Return the (x, y) coordinate for the center point of the cell that contains the specified text.  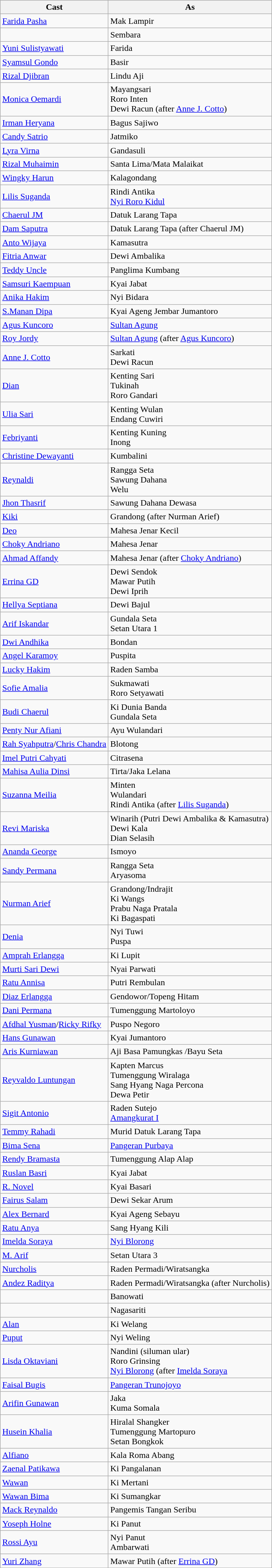
Puspo Negoro (190, 1024)
Kenting WulanEndang Cuwiri (190, 414)
Basir (190, 62)
Ahmad Affandy (54, 558)
Monica Oemardi (54, 99)
Chaerul JM (54, 215)
Anne J. Cotto (54, 357)
Jhon Thasrif (54, 503)
Lucky Hakim (54, 669)
Putri Rembulan (190, 983)
Dewi Bajul (190, 605)
Yoseph Holne (54, 1524)
Murid Datuk Larang Tapa (190, 1132)
Sandy Permana (54, 870)
Mahisa Aulia Dinsi (54, 772)
Ruslan Basri (54, 1173)
Raden Samba (190, 669)
Mahesa Jenar (after Choky Andriano) (190, 558)
Farida (190, 48)
Sultan Agung (after Agus Kuncoro) (190, 339)
Santa Lima/Mata Malaikat (190, 164)
Nurman Arief (54, 904)
Fairus Salam (54, 1200)
JakaKuma Somala (190, 1403)
Errina GD (54, 581)
Citrasena (190, 757)
Gandasuli (190, 150)
Mahesa Jenar (190, 544)
Kamasutra (190, 243)
Ki Mertani (190, 1482)
Imel Putri Cahyati (54, 757)
Wingky Harun (54, 178)
Kalagondang (190, 178)
Rah Syahputra/Chris Chandra (54, 744)
Nyi Weling (190, 1338)
Rendy Bramasta (54, 1159)
Rizal Djibran (54, 76)
Dani Permana (54, 1010)
Denia (54, 937)
Datuk Larang Tapa (after Chaerul JM) (190, 229)
Puput (54, 1338)
Kala Roma Abang (190, 1455)
Sofie Amalia (54, 688)
Faisal Bugis (54, 1385)
Jatmiko (190, 136)
SukmawatiRoro Setyawati (190, 688)
Ki Welang (190, 1324)
Sang Hyang Kili (190, 1228)
Winarih (Putri Dewi Ambalika & Kamasutra)Dewi KalaDian Selasih (190, 828)
Roy Jordy (54, 339)
Yuri Zhang (54, 1561)
Puspita (190, 656)
Samsuri Kaempuan (54, 284)
Hellya Septiana (54, 605)
Zaenal Patikawa (54, 1469)
Lindu Aji (190, 76)
Mak Lampir (190, 21)
Bima Sena (54, 1145)
Banowati (190, 1296)
Dwi Andhika (54, 642)
Rossi Ayu (54, 1542)
Raden SutejoAmangkurat I (190, 1113)
Rangga SetaSawung DahanaWelu (190, 479)
Suzanna Meilia (54, 795)
Raden Permadi/Wiratsangka (190, 1269)
Grandong (after Nurman Arief) (190, 517)
Hans Gunawan (54, 1038)
Husein Khalia (54, 1432)
SarkatiDewi Racun (190, 357)
As (190, 7)
Temmy Rahadi (54, 1132)
Febriyanti (54, 437)
Arifin Gunawan (54, 1403)
Tumenggung Martoloyo (190, 1010)
Mahesa Jenar Kecil (190, 530)
MintenWulandariRindi Antika (after Lilis Suganda) (190, 795)
Ulia Sari (54, 414)
Deo (54, 530)
Ki Panut (190, 1524)
Arif Iskandar (54, 624)
Farida Pasha (54, 21)
Pangeran Purbaya (190, 1145)
Ki Lupit (190, 955)
Nagasariti (190, 1310)
Anika Hakim (54, 297)
Raden Permadi/Wiratsangka (after Nurcholis) (190, 1283)
Bondan (190, 642)
Mack Reynaldo (54, 1510)
Kyai Ageng Sebayu (190, 1214)
Imelda Soraya (54, 1241)
Nyi PanutAmbarwati (190, 1542)
Sawung Dahana Dewasa (190, 503)
Nurcholis (54, 1269)
M. Arif (54, 1255)
Ananda George (54, 852)
MayangsariRoro IntenDewi Racun (after Anne J. Cotto) (190, 99)
Datuk Larang Tapa (190, 215)
Mawar Putih (after Errina GD) (190, 1561)
Alfiano (54, 1455)
Agus Kuncoro (54, 325)
Murti Sari Dewi (54, 969)
Afdhal Yusman/Ricky Rifky (54, 1024)
Sembara (190, 35)
Fitria Anwar (54, 256)
Grandong/IndrajitKi WangsPrabu Naga PratalaKi Bagaspati (190, 904)
Blotong (190, 744)
Ratu Anya (54, 1228)
Kyai Jumantoro (190, 1038)
Ki Dunia BandaGundala Seta (190, 712)
Alan (54, 1324)
Cast (54, 7)
Wawan Bima (54, 1496)
Budi Chaerul (54, 712)
Alex Bernard (54, 1214)
Dewi Ambalika (190, 256)
Nyai Parwati (190, 969)
Dewi SendokMawar PutihDewi Iprih (190, 581)
Reyvaldo Luntungan (54, 1080)
Rizal Muhaimin (54, 164)
Dam Saputra (54, 229)
Aji Basa Pamungkas /Bayu Seta (190, 1051)
Gundala SetaSetan Utara 1 (190, 624)
Diaz Erlangga (54, 996)
Anto Wijaya (54, 243)
Nyi TuwiPuspa (190, 937)
Dewi Sekar Arum (190, 1200)
Candy Satrio (54, 136)
Irman Heryana (54, 123)
Ratu Annisa (54, 983)
Sigit Antonio (54, 1113)
Christine Dewayanti (54, 456)
R. Novel (54, 1187)
Hiralal ShangkerTumenggung MartopuroSetan Bongkok (190, 1432)
Lyra Virna (54, 150)
Teddy Uncle (54, 270)
Reynaldi (54, 479)
Kiki (54, 517)
Gendowor/Topeng Hitam (190, 996)
Setan Utara 3 (190, 1255)
Panglima Kumbang (190, 270)
Andez Raditya (54, 1283)
Angel Karamoy (54, 656)
S.Manan Dipa (54, 311)
Rindi Antika Nyi Roro Kidul (190, 196)
Aris Kurniawan (54, 1051)
Nandini (siluman ular)Roro GrinsingNyi Blorong (after Imelda Soraya (190, 1361)
Kyai Ageng Jembar Jumantoro (190, 311)
Tumenggung Alap Alap (190, 1159)
Lisda Oktaviani (54, 1361)
Ki Sumangkar (190, 1496)
Ayu Wulandari (190, 730)
Kenting Kuning Inong (190, 437)
Tirta/Jaka Lelana (190, 772)
Sultan Agung (190, 325)
Dian (54, 385)
Ismoyo (190, 852)
Kapten MarcusTumenggung WiralagaSang Hyang Naga PerconaDewa Petir (190, 1080)
Lilis Suganda (54, 196)
Rangga SetaAryasoma (190, 870)
Pangeran Trunojoyo (190, 1385)
Ki Pangalanan (190, 1469)
Amprah Erlangga (54, 955)
Kenting SariTukinahRoro Gandari (190, 385)
Kyai Basari (190, 1187)
Kumbalini (190, 456)
Syamsul Gondo (54, 62)
Penty Nur Afiani (54, 730)
Nyi Blorong (190, 1241)
Yuni Sulistyawati (54, 48)
Wawan (54, 1482)
Revi Mariska (54, 828)
Pangemis Tangan Seribu (190, 1510)
Choky Andriano (54, 544)
Bagus Sajiwo (190, 123)
Nyi Bidara (190, 297)
